Find where the given text appears and provide that cell's center as (X, Y) coordinate. 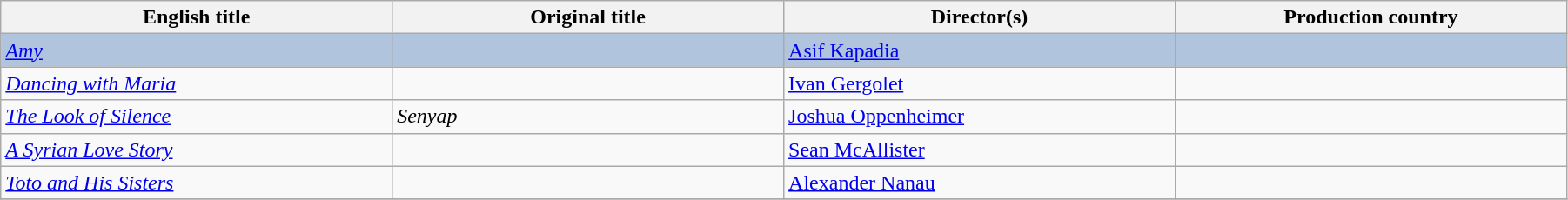
Dancing with Maria (197, 83)
Original title (588, 17)
The Look of Silence (197, 117)
Toto and His Sisters (197, 183)
Ivan Gergolet (980, 83)
Director(s) (980, 17)
Joshua Oppenheimer (980, 117)
Production country (1370, 17)
English title (197, 17)
Alexander Nanau (980, 183)
Sean McAllister (980, 150)
Amy (197, 50)
A Syrian Love Story (197, 150)
Asif Kapadia (980, 50)
Senyap (588, 117)
